Locate the cell with the specified text and output its (X, Y) center coordinate. 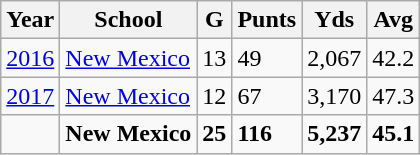
47.3 (394, 96)
School (128, 20)
13 (214, 58)
2,067 (334, 58)
Avg (394, 20)
3,170 (334, 96)
Year (30, 20)
2017 (30, 96)
Yds (334, 20)
Punts (267, 20)
2016 (30, 58)
45.1 (394, 134)
12 (214, 96)
42.2 (394, 58)
25 (214, 134)
5,237 (334, 134)
49 (267, 58)
116 (267, 134)
67 (267, 96)
G (214, 20)
